Provide the [X, Y] coordinate of the cell's center where the given text is located.  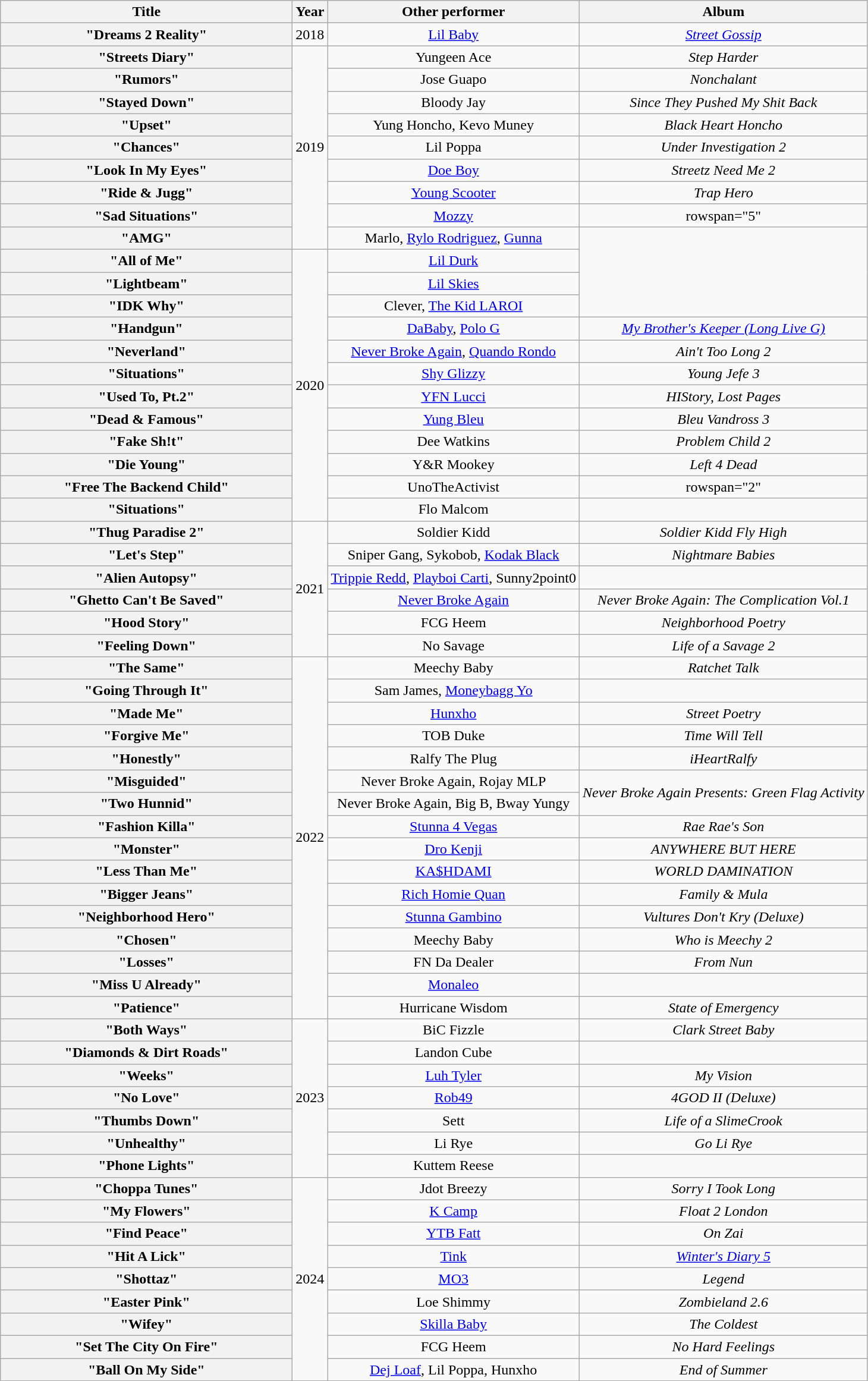
Vultures Don't Kry (Deluxe) [723, 917]
Street Gossip [723, 34]
Sam James, Moneybagg Yo [454, 691]
2019 [310, 147]
"Look In My Eyes" [146, 170]
Streetz Need Me 2 [723, 170]
FN Da Dealer [454, 962]
Since They Pushed My Shit Back [723, 102]
"Two Hunnid" [146, 804]
Soldier Kidd [454, 532]
Album [723, 12]
Bloody Jay [454, 102]
Jose Guapo [454, 80]
ANYWHERE BUT HERE [723, 849]
"Weeks" [146, 1075]
2018 [310, 34]
Year [310, 12]
On Zai [723, 1234]
Landon Cube [454, 1053]
MO3 [454, 1279]
"Streets Diary" [146, 57]
Ralfy The Plug [454, 759]
BiC Fizzle [454, 1030]
"Alien Autopsy" [146, 577]
Hurricane Wisdom [454, 1008]
Time Will Tell [723, 736]
"Miss U Already" [146, 984]
"Shottaz" [146, 1279]
Stunna 4 Vegas [454, 826]
Trippie Redd, Playboi Carti, Sunny2point0 [454, 577]
"No Love" [146, 1098]
Soldier Kidd Fly High [723, 532]
Street Poetry [723, 713]
Stunna Gambino [454, 917]
My Vision [723, 1075]
Yung Honcho, Kevo Muney [454, 125]
"Forgive Me" [146, 736]
Step Harder [723, 57]
"Upset" [146, 125]
Doe Boy [454, 170]
Life of a SlimeCrook [723, 1121]
No Savage [454, 645]
Shy Glizzy [454, 374]
"Used To, Pt.2" [146, 397]
"Hood Story" [146, 622]
KA$HDAMI [454, 872]
The Coldest [723, 1324]
Problem Child 2 [723, 442]
Monaleo [454, 984]
"Find Peace" [146, 1234]
2021 [310, 589]
"Easter Pink" [146, 1301]
Other performer [454, 12]
Lil Skies [454, 284]
Trap Hero [723, 193]
"Hit A Lick" [146, 1256]
"Phone Lights" [146, 1166]
"Let's Step" [146, 555]
Rae Rae's Son [723, 826]
Float 2 London [723, 1211]
iHeartRalfy [723, 759]
"Neighborhood Hero" [146, 917]
HIStory, Lost Pages [723, 397]
Zombieland 2.6 [723, 1301]
Nonchalant [723, 80]
Kuttem Reese [454, 1166]
Dee Watkins [454, 442]
Never Broke Again: The Complication Vol.1 [723, 600]
From Nun [723, 962]
Y&R Mookey [454, 464]
WORLD DAMINATION [723, 872]
"Chosen" [146, 939]
Lil Poppa [454, 147]
Sett [454, 1121]
Yungeen Ace [454, 57]
4GOD II (Deluxe) [723, 1098]
Ratchet Talk [723, 668]
Tink [454, 1256]
2022 [310, 838]
Never Broke Again, Rojay MLP [454, 781]
Loe Shimmy [454, 1301]
Bleu Vandross 3 [723, 419]
K Camp [454, 1211]
"Bigger Jeans" [146, 894]
"Diamonds & Dirt Roads" [146, 1053]
Legend [723, 1279]
Life of a Savage 2 [723, 645]
State of Emergency [723, 1008]
2020 [310, 385]
Clever, The Kid LAROI [454, 306]
Lil Baby [454, 34]
Jdot Breezy [454, 1188]
Never Broke Again [454, 600]
Young Jefe 3 [723, 374]
2023 [310, 1098]
Sniper Gang, Sykobob, Kodak Black [454, 555]
Hunxho [454, 713]
Clark Street Baby [723, 1030]
Dej Loaf, Lil Poppa, Hunxho [454, 1369]
"Choppa Tunes" [146, 1188]
"Made Me" [146, 713]
"Dead & Famous" [146, 419]
"Chances" [146, 147]
Marlo, Rylo Rodriguez, Gunna [454, 238]
"Rumors" [146, 80]
"Honestly" [146, 759]
Rob49 [454, 1098]
2024 [310, 1279]
"Unhealthy" [146, 1143]
"Ball On My Side" [146, 1369]
"Ghetto Can't Be Saved" [146, 600]
Left 4 Dead [723, 464]
"Misguided" [146, 781]
"Going Through It" [146, 691]
"Fashion Killa" [146, 826]
My Brother's Keeper (Long Live G) [723, 329]
Nightmare Babies [723, 555]
Skilla Baby [454, 1324]
"Lightbeam" [146, 284]
rowspan="5" [723, 215]
"Set The City On Fire" [146, 1347]
Ain't Too Long 2 [723, 351]
"AMG" [146, 238]
Under Investigation 2 [723, 147]
Li Rye [454, 1143]
End of Summer [723, 1369]
"Free The Backend Child" [146, 487]
Flo Malcom [454, 509]
"IDK Why" [146, 306]
Never Broke Again, Quando Rondo [454, 351]
"Stayed Down" [146, 102]
Young Scooter [454, 193]
Dro Kenji [454, 849]
"Feeling Down" [146, 645]
"Monster" [146, 849]
"Neverland" [146, 351]
Never Broke Again Presents: Green Flag Activity [723, 792]
Who is Meechy 2 [723, 939]
Sorry I Took Long [723, 1188]
"Less Than Me" [146, 872]
"Dreams 2 Reality" [146, 34]
Title [146, 12]
"My Flowers" [146, 1211]
Yung Bleu [454, 419]
DaBaby, Polo G [454, 329]
"Thug Paradise 2" [146, 532]
Black Heart Honcho [723, 125]
Rich Homie Quan [454, 894]
Lil Durk [454, 260]
"Thumbs Down" [146, 1121]
TOB Duke [454, 736]
"Die Young" [146, 464]
Go Li Rye [723, 1143]
UnoTheActivist [454, 487]
Neighborhood Poetry [723, 622]
Luh Tyler [454, 1075]
Family & Mula [723, 894]
"Ride & Jugg" [146, 193]
"Losses" [146, 962]
"All of Me" [146, 260]
"Handgun" [146, 329]
"Wifey" [146, 1324]
No Hard Feelings [723, 1347]
"Patience" [146, 1008]
"Both Ways" [146, 1030]
rowspan="2" [723, 487]
YFN Lucci [454, 397]
"Sad Situations" [146, 215]
Mozzy [454, 215]
Never Broke Again, Big B, Bway Yungy [454, 804]
"Fake Sh!t" [146, 442]
Winter's Diary 5 [723, 1256]
YTB Fatt [454, 1234]
"The Same" [146, 668]
